For the text-containing cell, return its midpoint in [x, y] coordinate format. 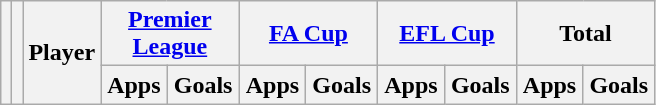
EFL Cup [448, 34]
Premier League [170, 34]
Player [62, 52]
Total [586, 34]
FA Cup [308, 34]
